Scan for the cell matching the given text and deliver its (x, y) coordinate at center. 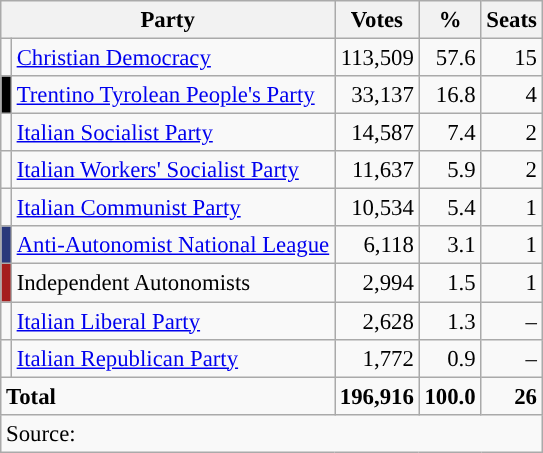
Trentino Tyrolean People's Party (172, 95)
14,587 (376, 133)
4 (512, 95)
100.0 (450, 396)
Italian Socialist Party (172, 133)
Party (168, 20)
6,118 (376, 245)
Anti-Autonomist National League (172, 245)
1,772 (376, 358)
Independent Autonomists (172, 283)
0.9 (450, 358)
% (450, 20)
15 (512, 58)
1.5 (450, 283)
5.4 (450, 208)
16.8 (450, 95)
33,137 (376, 95)
7.4 (450, 133)
57.6 (450, 58)
2,628 (376, 321)
5.9 (450, 170)
196,916 (376, 396)
Total (168, 396)
1.3 (450, 321)
Italian Workers' Socialist Party (172, 170)
26 (512, 396)
113,509 (376, 58)
Italian Liberal Party (172, 321)
11,637 (376, 170)
Christian Democracy (172, 58)
2,994 (376, 283)
10,534 (376, 208)
3.1 (450, 245)
Italian Republican Party (172, 358)
Source: (272, 433)
Votes (376, 20)
Italian Communist Party (172, 208)
Seats (512, 20)
